Locate the cell with the specified text and output its (X, Y) center coordinate. 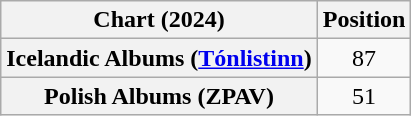
Icelandic Albums (Tónlistinn) (159, 58)
Polish Albums (ZPAV) (159, 96)
51 (364, 96)
87 (364, 58)
Chart (2024) (159, 20)
Position (364, 20)
